Determine the (X, Y) coordinate at the center of the cell enclosing the given text.  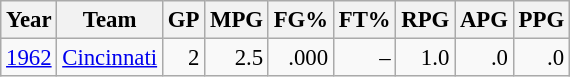
2.5 (237, 58)
FT% (364, 20)
Team (110, 20)
Cincinnati (110, 58)
Year (29, 20)
1.0 (426, 58)
GP (183, 20)
.000 (300, 58)
FG% (300, 20)
PPG (541, 20)
MPG (237, 20)
– (364, 58)
RPG (426, 20)
2 (183, 58)
APG (484, 20)
1962 (29, 58)
